Detect which cell encompasses the target text, then output its [X, Y] center coordinate. 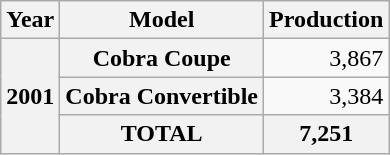
2001 [30, 96]
3,384 [326, 96]
Production [326, 20]
3,867 [326, 58]
TOTAL [162, 134]
Cobra Convertible [162, 96]
Year [30, 20]
Model [162, 20]
7,251 [326, 134]
Cobra Coupe [162, 58]
